Scan for the cell matching the given text and deliver its [X, Y] coordinate at center. 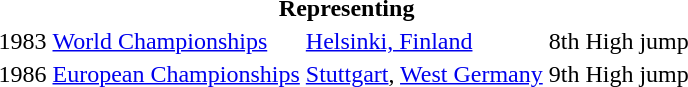
Helsinki, Finland [424, 41]
World Championships [176, 41]
8th [564, 41]
